Determine the [X, Y] coordinate at the center of the cell enclosing the given text.  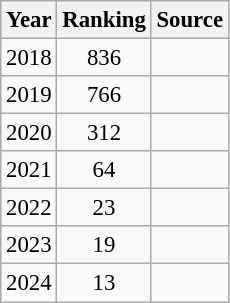
23 [104, 208]
2018 [29, 58]
2024 [29, 283]
Source [190, 20]
836 [104, 58]
Ranking [104, 20]
2019 [29, 95]
766 [104, 95]
312 [104, 133]
64 [104, 170]
2021 [29, 170]
2022 [29, 208]
13 [104, 283]
19 [104, 245]
2023 [29, 245]
2020 [29, 133]
Year [29, 20]
